Return (X, Y) of the center of cell containing provided text 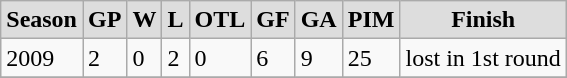
lost in 1st round (483, 58)
OTL (220, 20)
6 (273, 58)
L (176, 20)
Season (42, 20)
25 (371, 58)
GA (318, 20)
Finish (483, 20)
GF (273, 20)
9 (318, 58)
PIM (371, 20)
2009 (42, 58)
W (144, 20)
GP (104, 20)
